Return (x, y) of the center of cell containing provided text 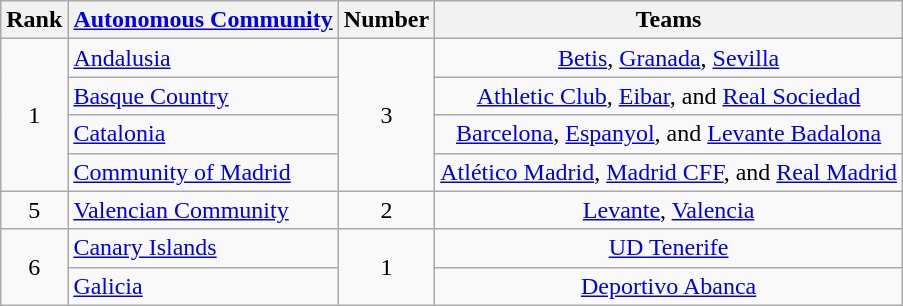
UD Tenerife (669, 248)
2 (386, 210)
Rank (34, 20)
Levante, Valencia (669, 210)
Canary Islands (203, 248)
Deportivo Abanca (669, 286)
Andalusia (203, 58)
Community of Madrid (203, 172)
Galicia (203, 286)
Number (386, 20)
Teams (669, 20)
Basque Country (203, 96)
Valencian Community (203, 210)
6 (34, 267)
5 (34, 210)
Catalonia (203, 134)
Barcelona, Espanyol, and Levante Badalona (669, 134)
Atlético Madrid, Madrid CFF, and Real Madrid (669, 172)
Autonomous Community (203, 20)
3 (386, 115)
Athletic Club, Eibar, and Real Sociedad (669, 96)
Betis, Granada, Sevilla (669, 58)
